Locate the cell with the specified text and output its (x, y) center coordinate. 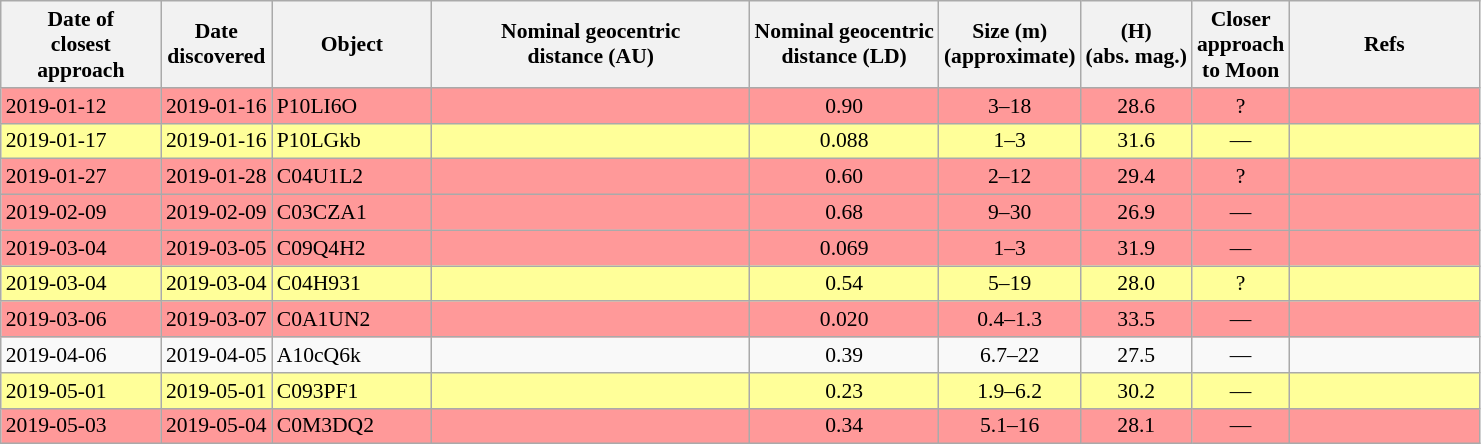
30.2 (1136, 391)
C09Q4H2 (352, 248)
2019-01-12 (81, 106)
2019-01-27 (81, 177)
3–18 (1010, 106)
29.4 (1136, 177)
Refs (1384, 44)
Date ofclosestapproach (81, 44)
2019-03-07 (216, 320)
2019-04-05 (216, 355)
2019-05-04 (216, 426)
C04U1L2 (352, 177)
31.9 (1136, 248)
P10LGkb (352, 141)
2019-03-05 (216, 248)
C0A1UN2 (352, 320)
0.088 (844, 141)
28.1 (1136, 426)
0.020 (844, 320)
28.0 (1136, 284)
0.34 (844, 426)
6.7–22 (1010, 355)
2019-01-17 (81, 141)
2019-05-03 (81, 426)
C093PF1 (352, 391)
Closerapproachto Moon (1240, 44)
Object (352, 44)
0.069 (844, 248)
C0M3DQ2 (352, 426)
C04H931 (352, 284)
26.9 (1136, 213)
0.90 (844, 106)
P10LI6O (352, 106)
28.6 (1136, 106)
A10cQ6k (352, 355)
33.5 (1136, 320)
31.6 (1136, 141)
C03CZA1 (352, 213)
0.4–1.3 (1010, 320)
(H)(abs. mag.) (1136, 44)
0.54 (844, 284)
5–19 (1010, 284)
Nominal geocentricdistance (LD) (844, 44)
1.9–6.2 (1010, 391)
0.60 (844, 177)
2–12 (1010, 177)
Datediscovered (216, 44)
9–30 (1010, 213)
2019-01-28 (216, 177)
0.39 (844, 355)
5.1–16 (1010, 426)
2019-03-06 (81, 320)
0.68 (844, 213)
Size (m)(approximate) (1010, 44)
0.23 (844, 391)
2019-04-06 (81, 355)
27.5 (1136, 355)
Nominal geocentricdistance (AU) (591, 44)
